Pinpoint the cell where the given text exists, returning its [X, Y] midpoint coordinate. 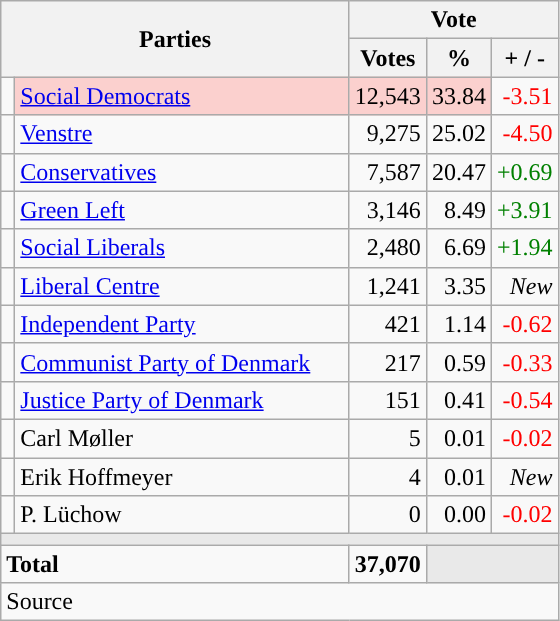
% [458, 58]
Venstre [182, 134]
Carl Møller [182, 438]
1.14 [458, 324]
6.69 [458, 248]
Independent Party [182, 324]
0.00 [458, 515]
Green Left [182, 210]
3.35 [458, 286]
+1.94 [524, 248]
Source [280, 602]
0.59 [458, 362]
-0.33 [524, 362]
Erik Hoffmeyer [182, 477]
+ / - [524, 58]
8.49 [458, 210]
-0.62 [524, 324]
217 [388, 362]
25.02 [458, 134]
Communist Party of Denmark [182, 362]
Total [176, 564]
421 [388, 324]
P. Lüchow [182, 515]
Social Liberals [182, 248]
Votes [388, 58]
Social Democrats [182, 96]
33.84 [458, 96]
3,146 [388, 210]
Conservatives [182, 172]
+0.69 [524, 172]
2,480 [388, 248]
-3.51 [524, 96]
151 [388, 400]
20.47 [458, 172]
4 [388, 477]
Parties [176, 39]
Liberal Centre [182, 286]
-0.54 [524, 400]
0.41 [458, 400]
5 [388, 438]
1,241 [388, 286]
9,275 [388, 134]
7,587 [388, 172]
0 [388, 515]
12,543 [388, 96]
-4.50 [524, 134]
37,070 [388, 564]
+3.91 [524, 210]
Vote [454, 20]
Justice Party of Denmark [182, 400]
